Identify which cell holds the provided text, then report its [X, Y] central coordinate. 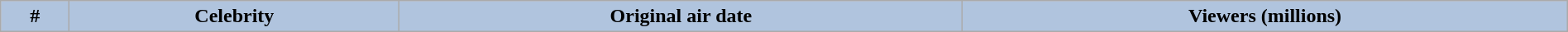
Celebrity [235, 16]
Original air date [681, 16]
Viewers (millions) [1265, 16]
# [35, 16]
